Scan for the cell matching the given text and deliver its (x, y) coordinate at center. 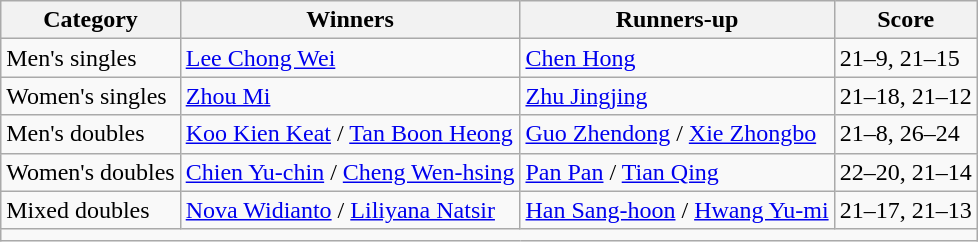
21–8, 26–24 (906, 134)
Zhou Mi (350, 96)
Chen Hong (677, 58)
Women's doubles (90, 172)
21–18, 21–12 (906, 96)
Category (90, 20)
Lee Chong Wei (350, 58)
Winners (350, 20)
Koo Kien Keat / Tan Boon Heong (350, 134)
22–20, 21–14 (906, 172)
Guo Zhendong / Xie Zhongbo (677, 134)
Runners-up (677, 20)
Men's doubles (90, 134)
Score (906, 20)
Women's singles (90, 96)
21–9, 21–15 (906, 58)
Nova Widianto / Liliyana Natsir (350, 210)
Chien Yu-chin / Cheng Wen-hsing (350, 172)
Han Sang-hoon / Hwang Yu-mi (677, 210)
Pan Pan / Tian Qing (677, 172)
Mixed doubles (90, 210)
21–17, 21–13 (906, 210)
Men's singles (90, 58)
Zhu Jingjing (677, 96)
